Scan for the cell matching the given text and deliver its (x, y) coordinate at center. 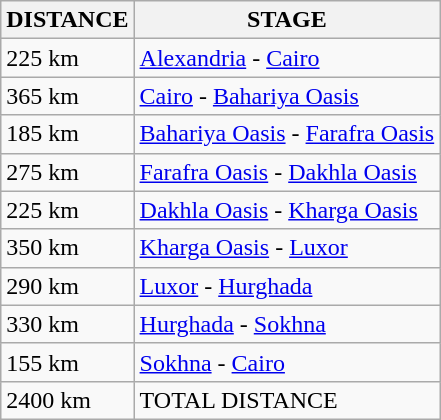
290 km (68, 286)
Farafra Oasis - Dakhla Oasis (287, 172)
TOTAL DISTANCE (287, 400)
365 km (68, 96)
Dakhla Oasis - Kharga Oasis (287, 210)
STAGE (287, 20)
2400 km (68, 400)
155 km (68, 362)
330 km (68, 324)
Sokhna - Cairo (287, 362)
Hurghada - Sokhna (287, 324)
Bahariya Oasis - Farafra Oasis (287, 134)
Kharga Oasis - Luxor (287, 248)
Alexandria - Cairo (287, 58)
DISTANCE (68, 20)
275 km (68, 172)
350 km (68, 248)
Cairo - Bahariya Oasis (287, 96)
185 km (68, 134)
Luxor - Hurghada (287, 286)
